Return (X, Y) of the center of cell containing provided text 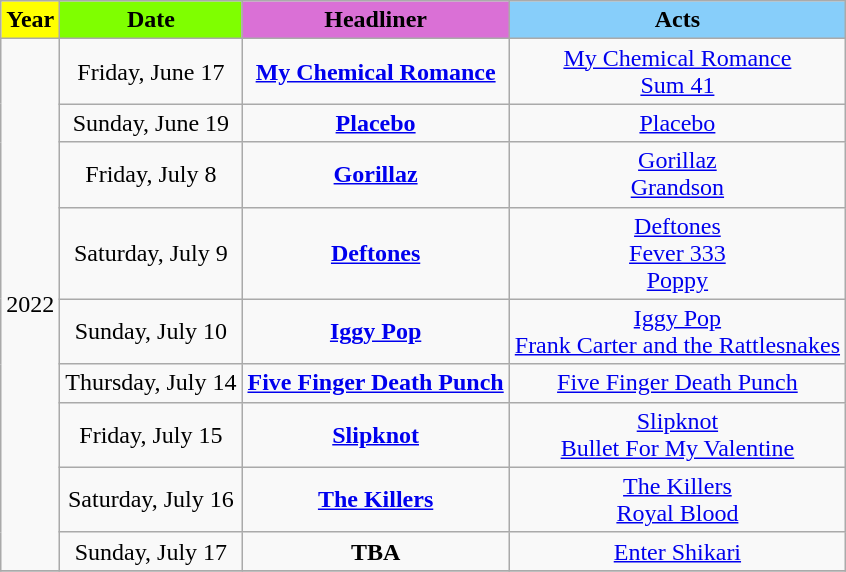
The KillersRoyal Blood (677, 500)
Slipknot (376, 434)
SlipknotBullet For My Valentine (677, 434)
Sunday, June 19 (151, 123)
Acts (677, 20)
Friday, July 15 (151, 434)
Year (30, 20)
DeftonesFever 333Poppy (677, 253)
Date (151, 20)
Gorillaz (376, 174)
Saturday, July 9 (151, 253)
Enter Shikari (677, 551)
My Chemical Romance (376, 72)
TBA (376, 551)
Iggy Pop (376, 332)
Friday, June 17 (151, 72)
Iggy PopFrank Carter and the Rattlesnakes (677, 332)
Deftones (376, 253)
Sunday, July 17 (151, 551)
Sunday, July 10 (151, 332)
Thursday, July 14 (151, 383)
2022 (30, 305)
My Chemical RomanceSum 41 (677, 72)
GorillazGrandson (677, 174)
Friday, July 8 (151, 174)
Saturday, July 16 (151, 500)
Headliner (376, 20)
The Killers (376, 500)
